Return (x, y) of the center of cell containing provided text 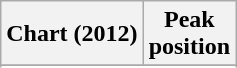
Chart (2012) (72, 34)
Peakposition (189, 34)
